From the cell containing the given text, extract its center point as (x, y) coordinate. 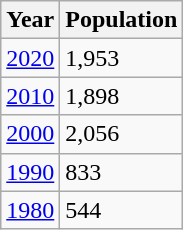
2,056 (122, 134)
833 (122, 172)
2020 (30, 58)
1990 (30, 172)
1980 (30, 210)
Year (30, 20)
1,898 (122, 96)
2010 (30, 96)
2000 (30, 134)
544 (122, 210)
Population (122, 20)
1,953 (122, 58)
